Scan for the cell matching the given text and deliver its (x, y) coordinate at center. 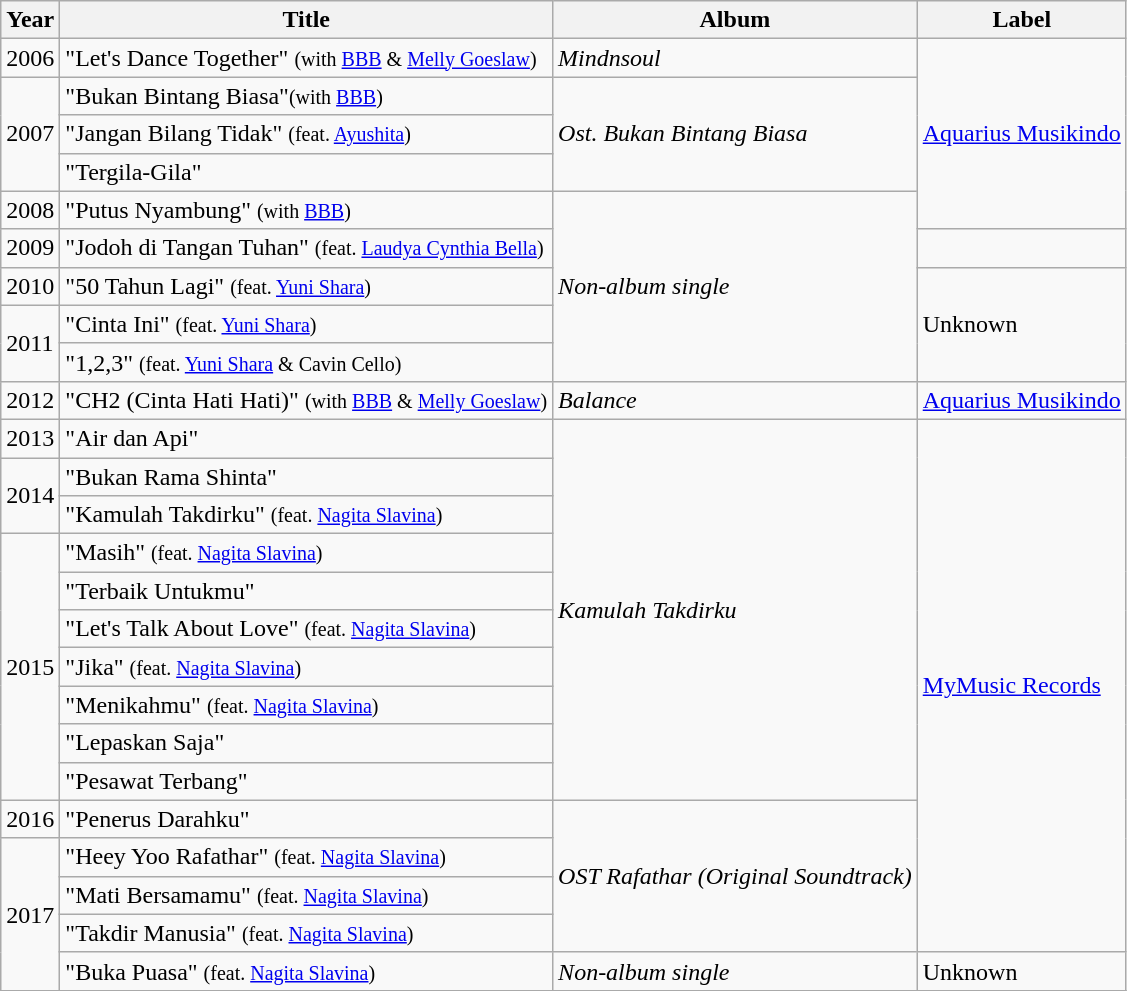
"50 Tahun Lagi" (feat. Yuni Shara) (306, 286)
OST Rafathar (Original Soundtrack) (736, 876)
2010 (30, 286)
Mindnsoul (736, 58)
"Jangan Bilang Tidak" (feat. Ayushita) (306, 134)
"Kamulah Takdirku" (feat. Nagita Slavina) (306, 515)
2008 (30, 210)
2009 (30, 248)
"Jika" (feat. Nagita Slavina) (306, 667)
2007 (30, 134)
Year (30, 20)
"Cinta Ini" (feat. Yuni Shara) (306, 324)
2013 (30, 438)
"Penerus Darahku" (306, 819)
2012 (30, 400)
"Heey Yoo Rafathar" (feat. Nagita Slavina) (306, 857)
Ost. Bukan Bintang Biasa (736, 134)
"Masih" (feat. Nagita Slavina) (306, 553)
"CH2 (Cinta Hati Hati)" (with BBB & Melly Goeslaw) (306, 400)
Kamulah Takdirku (736, 610)
2014 (30, 496)
2016 (30, 819)
2015 (30, 667)
"Let's Dance Together" (with BBB & Melly Goeslaw) (306, 58)
"Bukan Bintang Biasa"(with BBB) (306, 96)
"Menikahmu" (feat. Nagita Slavina) (306, 705)
"Air dan Api" (306, 438)
"Mati Bersamamu" (feat. Nagita Slavina) (306, 895)
"1,2,3" (feat. Yuni Shara & Cavin Cello) (306, 362)
"Bukan Rama Shinta" (306, 477)
Title (306, 20)
"Tergila-Gila" (306, 172)
"Lepaskan Saja" (306, 743)
2011 (30, 343)
"Takdir Manusia" (feat. Nagita Slavina) (306, 933)
2006 (30, 58)
"Jodoh di Tangan Tuhan" (feat. Laudya Cynthia Bella) (306, 248)
Album (736, 20)
"Putus Nyambung" (with BBB) (306, 210)
MyMusic Records (1022, 686)
Balance (736, 400)
"Terbaik Untukmu" (306, 591)
"Buka Puasa" (feat. Nagita Slavina) (306, 971)
Label (1022, 20)
2017 (30, 914)
"Let's Talk About Love" (feat. Nagita Slavina) (306, 629)
"Pesawat Terbang" (306, 781)
